Return the [x, y] coordinate for the center point of the cell that contains the specified text.  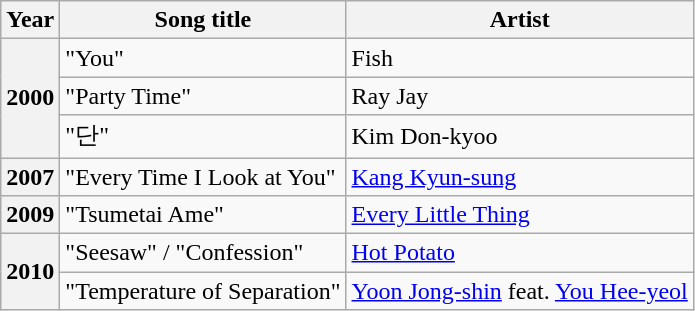
2009 [30, 215]
"Every Time I Look at You" [203, 177]
Artist [520, 20]
"You" [203, 58]
Fish [520, 58]
"단" [203, 136]
"Seesaw" / "Confession" [203, 253]
Kang Kyun-sung [520, 177]
"Temperature of Separation" [203, 291]
Ray Jay [520, 96]
Hot Potato [520, 253]
Every Little Thing [520, 215]
2010 [30, 272]
2007 [30, 177]
Kim Don-kyoo [520, 136]
2000 [30, 98]
"Tsumetai Ame" [203, 215]
Year [30, 20]
Yoon Jong-shin feat. You Hee-yeol [520, 291]
Song title [203, 20]
"Party Time" [203, 96]
